Output the [X, Y] coordinate of the center of the cell containing the given text.  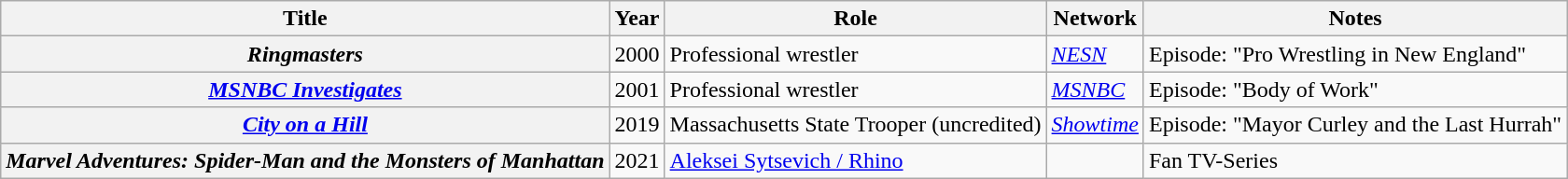
Fan TV-Series [1355, 160]
2019 [637, 125]
Episode: "Body of Work" [1355, 89]
Network [1095, 19]
Ringmasters [305, 54]
Episode: "Pro Wrestling in New England" [1355, 54]
2001 [637, 89]
Notes [1355, 19]
Title [305, 19]
MSNBC [1095, 89]
Episode: "Mayor Curley and the Last Hurrah" [1355, 125]
City on a Hill [305, 125]
Marvel Adventures: Spider-Man and the Monsters of Manhattan [305, 160]
Massachusetts State Trooper (uncredited) [855, 125]
Role [855, 19]
2021 [637, 160]
NESN [1095, 54]
Aleksei Sytsevich / Rhino [855, 160]
2000 [637, 54]
Showtime [1095, 125]
MSNBC Investigates [305, 89]
Year [637, 19]
